Return the (X, Y) coordinate for the center point of the cell that contains the specified text.  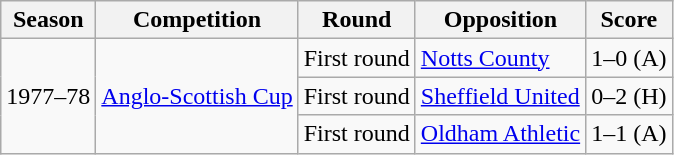
1977–78 (48, 96)
Score (629, 20)
Anglo-Scottish Cup (197, 96)
1–0 (A) (629, 58)
Oldham Athletic (500, 134)
Opposition (500, 20)
Season (48, 20)
Sheffield United (500, 96)
Notts County (500, 58)
Round (356, 20)
Competition (197, 20)
0–2 (H) (629, 96)
1–1 (A) (629, 134)
